Identify which cell holds the provided text, then report its [x, y] central coordinate. 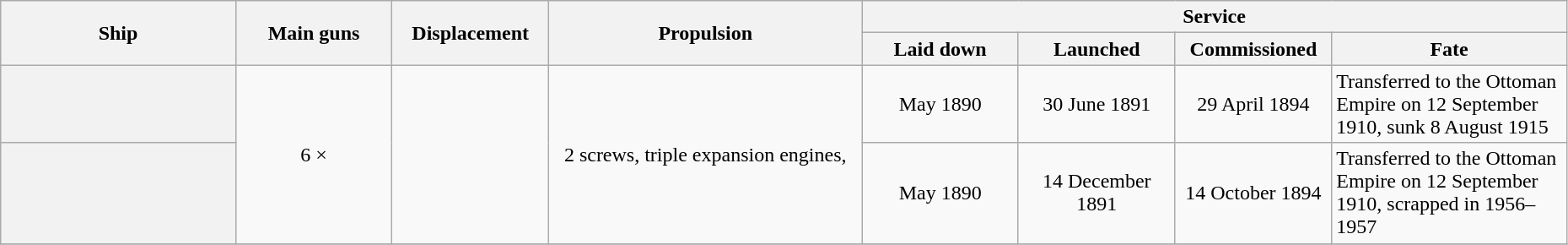
Displacement [471, 33]
14 October 1894 [1253, 193]
Propulsion [705, 33]
Fate [1449, 49]
Laid down [940, 49]
Service [1215, 17]
14 December 1891 [1097, 193]
29 April 1894 [1253, 104]
30 June 1891 [1097, 104]
Commissioned [1253, 49]
6 × [314, 154]
Transferred to the Ottoman Empire on 12 September 1910, sunk 8 August 1915 [1449, 104]
2 screws, triple expansion engines, [705, 154]
Launched [1097, 49]
Transferred to the Ottoman Empire on 12 September 1910, scrapped in 1956–1957 [1449, 193]
Ship [118, 33]
Main guns [314, 33]
